Return the (x, y) coordinate for the center point of the cell that contains the specified text.  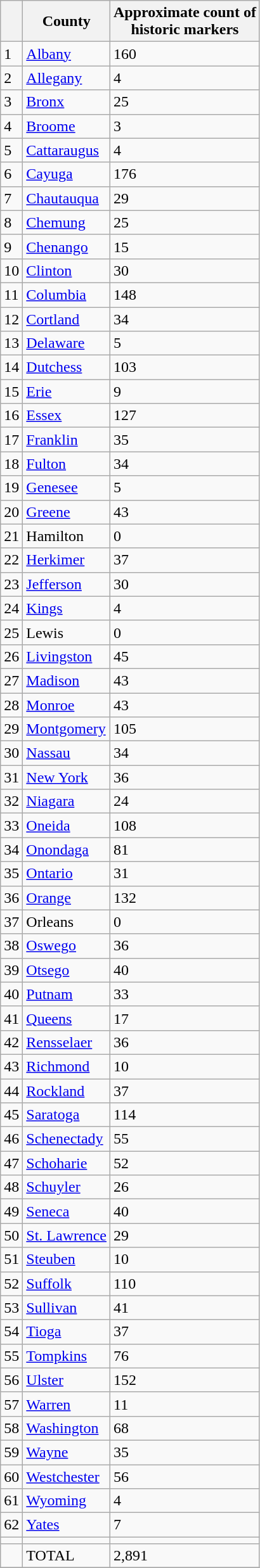
58 (11, 1428)
Richmond (67, 1066)
Queens (67, 1018)
2 (11, 78)
New York (67, 777)
60 (11, 1477)
Otsego (67, 970)
Rensselaer (67, 1042)
Oneida (67, 825)
51 (11, 1259)
23 (11, 584)
59 (11, 1452)
Chemung (67, 222)
103 (185, 367)
8 (11, 222)
16 (11, 416)
Sullivan (67, 1308)
Schenectady (67, 1139)
1 (11, 54)
22 (11, 560)
Albany (67, 54)
Chenango (67, 246)
Schuyler (67, 1187)
TOTAL (67, 1556)
Herkimer (67, 560)
46 (11, 1139)
Clinton (67, 271)
Schoharie (67, 1163)
Rockland (67, 1090)
Orange (67, 898)
Chautauqua (67, 198)
County (67, 22)
39 (11, 970)
Steuben (67, 1259)
Genesee (67, 488)
12 (11, 319)
Lewis (67, 632)
Cortland (67, 319)
50 (11, 1235)
Approximate count ofhistoric markers (185, 22)
152 (185, 1380)
54 (11, 1332)
Seneca (67, 1211)
61 (11, 1501)
21 (11, 536)
13 (11, 343)
108 (185, 825)
6 (11, 174)
Madison (67, 680)
48 (11, 1187)
Cattaraugus (67, 150)
Essex (67, 416)
Allegany (67, 78)
132 (185, 898)
Saratoga (67, 1115)
160 (185, 54)
44 (11, 1090)
Fulton (67, 464)
Delaware (67, 343)
Broome (67, 126)
28 (11, 705)
176 (185, 174)
105 (185, 729)
Bronx (67, 102)
Niagara (67, 801)
42 (11, 1042)
Greene (67, 512)
114 (185, 1115)
148 (185, 295)
Dutchess (67, 367)
76 (185, 1356)
27 (11, 680)
57 (11, 1404)
Columbia (67, 295)
Tompkins (67, 1356)
18 (11, 464)
14 (11, 367)
Livingston (67, 656)
20 (11, 512)
Cayuga (67, 174)
19 (11, 488)
Onondaga (67, 850)
Ulster (67, 1380)
Orleans (67, 922)
Ontario (67, 874)
Nassau (67, 753)
Hamilton (67, 536)
32 (11, 801)
Erie (67, 392)
Wayne (67, 1452)
53 (11, 1308)
Wyoming (67, 1501)
62 (11, 1525)
Suffolk (67, 1284)
47 (11, 1163)
81 (185, 850)
Putnam (67, 994)
Washington (67, 1428)
127 (185, 416)
2,891 (185, 1556)
38 (11, 946)
Yates (67, 1525)
Tioga (67, 1332)
Kings (67, 608)
Monroe (67, 705)
49 (11, 1211)
Warren (67, 1404)
110 (185, 1284)
Oswego (67, 946)
68 (185, 1428)
Jefferson (67, 584)
Montgomery (67, 729)
Franklin (67, 440)
Westchester (67, 1477)
St. Lawrence (67, 1235)
